Return the [X, Y] coordinate for the center point of the cell that contains the specified text.  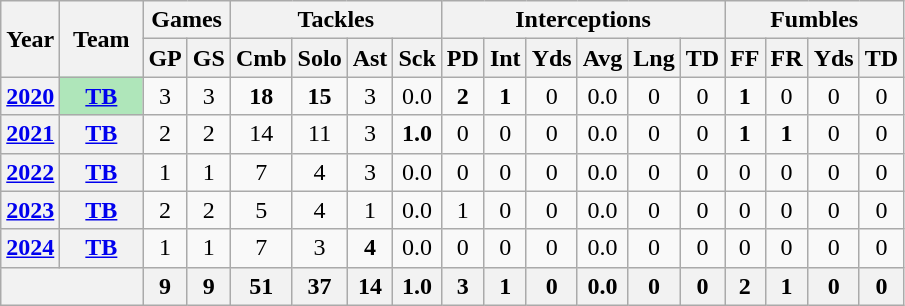
Year [30, 39]
GP [165, 58]
Ast [370, 58]
2024 [30, 248]
5 [261, 210]
Solo [320, 58]
GS [208, 58]
2020 [30, 96]
Cmb [261, 58]
Tackles [336, 20]
37 [320, 286]
2023 [30, 210]
FR [786, 58]
2021 [30, 134]
Lng [654, 58]
Interceptions [582, 20]
Team [102, 39]
Fumbles [814, 20]
51 [261, 286]
FF [745, 58]
18 [261, 96]
Games [186, 20]
Sck [417, 58]
Int [505, 58]
Avg [602, 58]
PD [462, 58]
15 [320, 96]
2022 [30, 172]
11 [320, 134]
